From the cell containing the given text, extract its center point as (X, Y) coordinate. 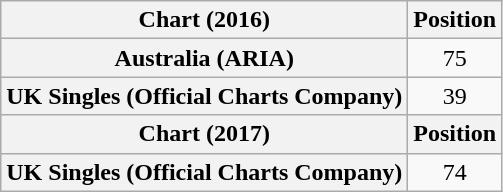
39 (455, 96)
Chart (2017) (204, 134)
Australia (ARIA) (204, 58)
Chart (2016) (204, 20)
75 (455, 58)
74 (455, 172)
